Search for the cell housing the specified text and yield its [X, Y] center coordinate. 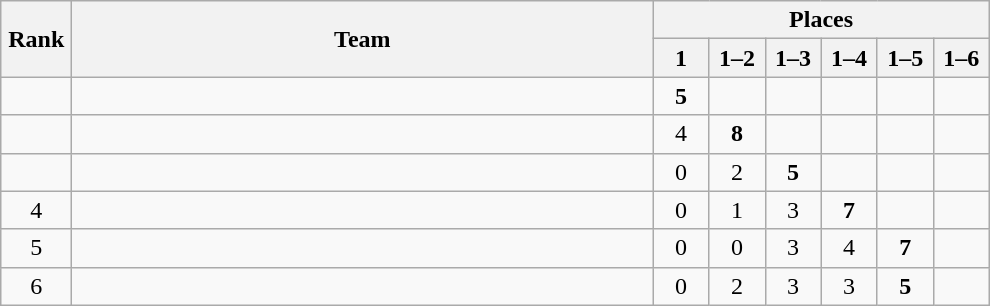
1–6 [961, 58]
Places [821, 20]
1–2 [737, 58]
1–5 [905, 58]
Team [362, 39]
8 [737, 134]
Rank [36, 39]
1–4 [849, 58]
6 [36, 286]
1–3 [793, 58]
